For the text-containing cell, return its midpoint in [x, y] coordinate format. 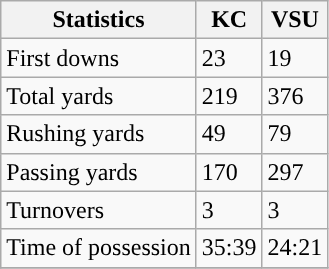
First downs [99, 58]
Total yards [99, 96]
49 [229, 134]
Rushing yards [99, 134]
Turnovers [99, 210]
Statistics [99, 20]
219 [229, 96]
79 [295, 134]
23 [229, 58]
VSU [295, 20]
24:21 [295, 248]
170 [229, 172]
KC [229, 20]
297 [295, 172]
19 [295, 58]
Passing yards [99, 172]
376 [295, 96]
Time of possession [99, 248]
35:39 [229, 248]
